Locate the cell with the specified text and output its [x, y] center coordinate. 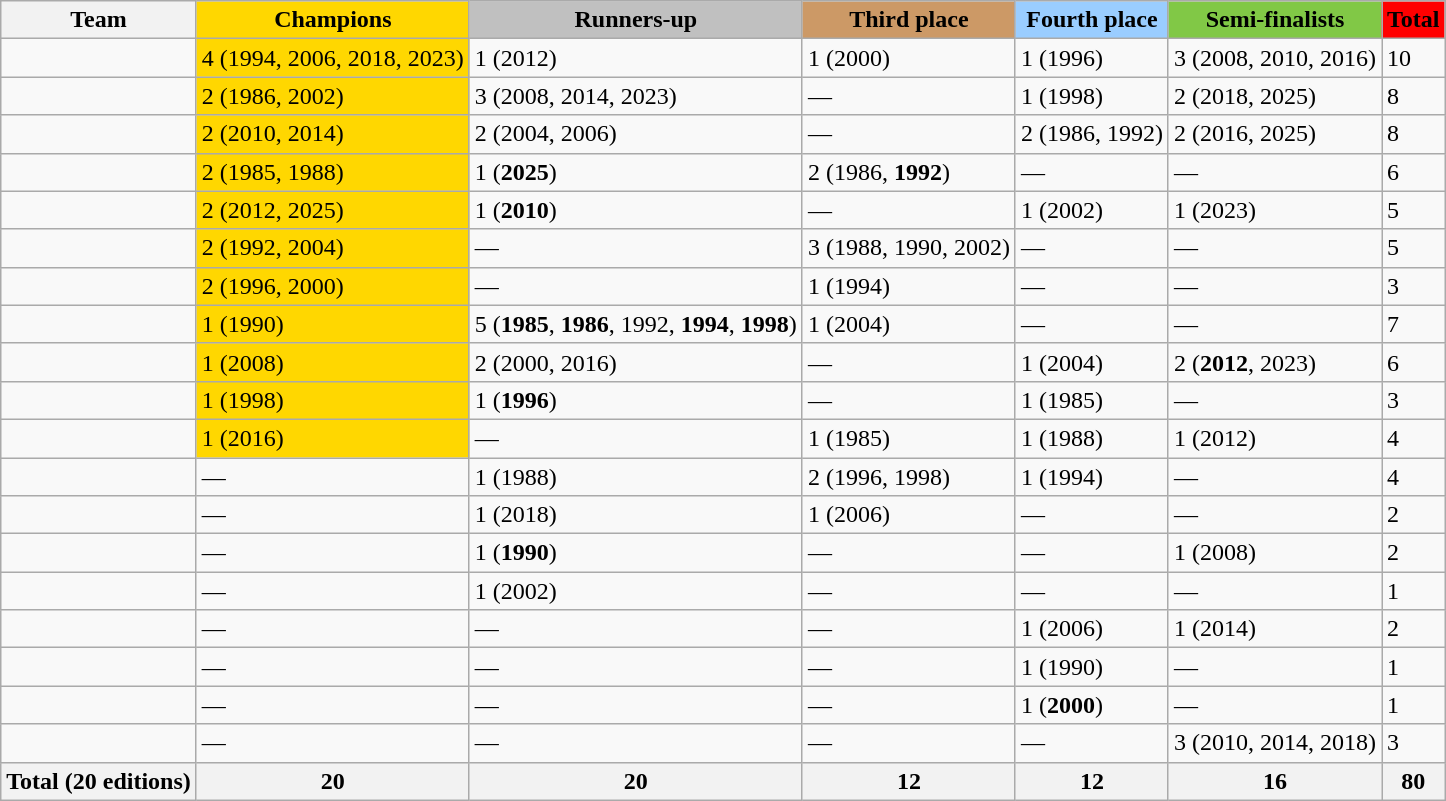
2 (2010, 2014) [332, 134]
Third place [908, 20]
1 (2018) [636, 515]
5 (1985, 1986, 1992, 1994, 1998) [636, 324]
3 (2010, 2014, 2018) [1274, 743]
1 (2023) [1274, 210]
3 (2008, 2014, 2023) [636, 96]
2 (2016, 2025) [1274, 134]
Total (20 editions) [99, 781]
Champions [332, 20]
2 (2004, 2006) [636, 134]
3 (1988, 1990, 2002) [908, 248]
3 (2008, 2010, 2016) [1274, 58]
1 (2010) [636, 210]
2 (1986, 2002) [332, 96]
80 [1414, 781]
1 (2025) [636, 172]
4 (1994, 2006, 2018, 2023) [332, 58]
2 (1985, 1988) [332, 172]
Total [1414, 20]
2 (1992, 2004) [332, 248]
2 (2012, 2023) [1274, 362]
1 (2016) [332, 438]
Team [99, 20]
1 (2014) [1274, 629]
2 (2000, 2016) [636, 362]
Runners-up [636, 20]
10 [1414, 58]
7 [1414, 324]
2 (2018, 2025) [1274, 96]
2 (1996, 1998) [908, 477]
Fourth place [1092, 20]
16 [1274, 781]
Semi-finalists [1274, 20]
2 (2012, 2025) [332, 210]
2 (1996, 2000) [332, 286]
